Provide the (x, y) coordinate of the cell's center where the given text is located.  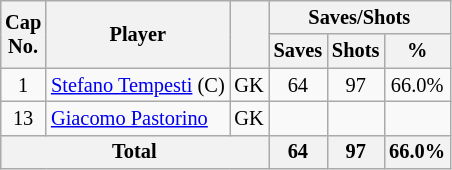
Giacomo Pastorino (138, 118)
Saves (298, 51)
Stefano Tempesti (C) (138, 85)
13 (23, 118)
CapNo. (23, 34)
% (417, 51)
Shots (356, 51)
Player (138, 34)
1 (23, 85)
Total (134, 152)
Saves/Shots (360, 17)
